Output the [X, Y] coordinate of the center of the cell containing the given text.  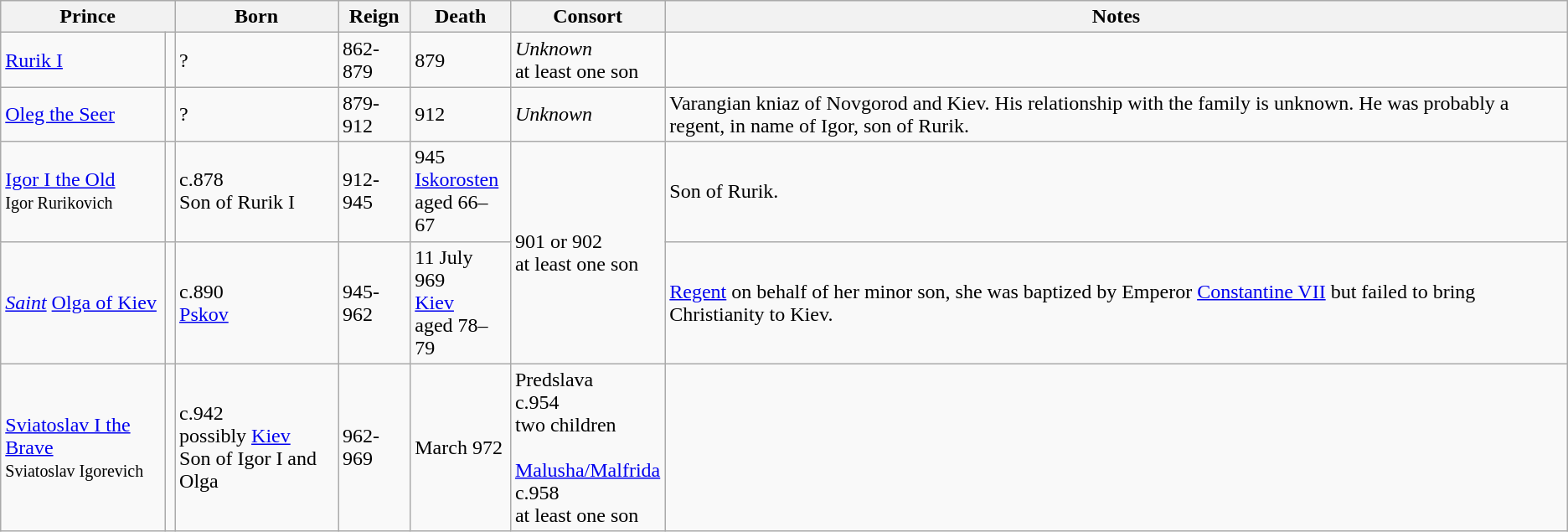
Oleg the Seer [84, 114]
Unknownat least one son [587, 60]
Reign [374, 17]
879-912 [374, 114]
945Iskorostenaged 66–67 [461, 191]
Igor I the OldIgor Rurikovich [84, 191]
945-962 [374, 302]
Prince [88, 17]
912-945 [374, 191]
Death [461, 17]
Rurik I [84, 60]
c.942possibly KievSon of Igor I and Olga [256, 447]
901 or 902at least one son [587, 253]
Son of Rurik. [1116, 191]
Sviatoslav I the BraveSviatoslav Igorevich [84, 447]
Notes [1116, 17]
Varangian kniaz of Novgorod and Kiev. His relationship with the family is unknown. He was probably a regent, in name of Igor, son of Rurik. [1116, 114]
879 [461, 60]
Predslavac.954two childrenMalusha/Malfridac.958at least one son [587, 447]
Regent on behalf of her minor son, she was baptized by Emperor Constantine VII but failed to bring Christianity to Kiev. [1116, 302]
c.890Pskov [256, 302]
11 July 969Kievaged 78–79 [461, 302]
c.878Son of Rurik I [256, 191]
912 [461, 114]
March 972 [461, 447]
Unknown [587, 114]
Consort [587, 17]
962-969 [374, 447]
Saint Olga of Kiev [84, 302]
Born [256, 17]
862-879 [374, 60]
